Pinpoint the cell where the given text exists, returning its (X, Y) midpoint coordinate. 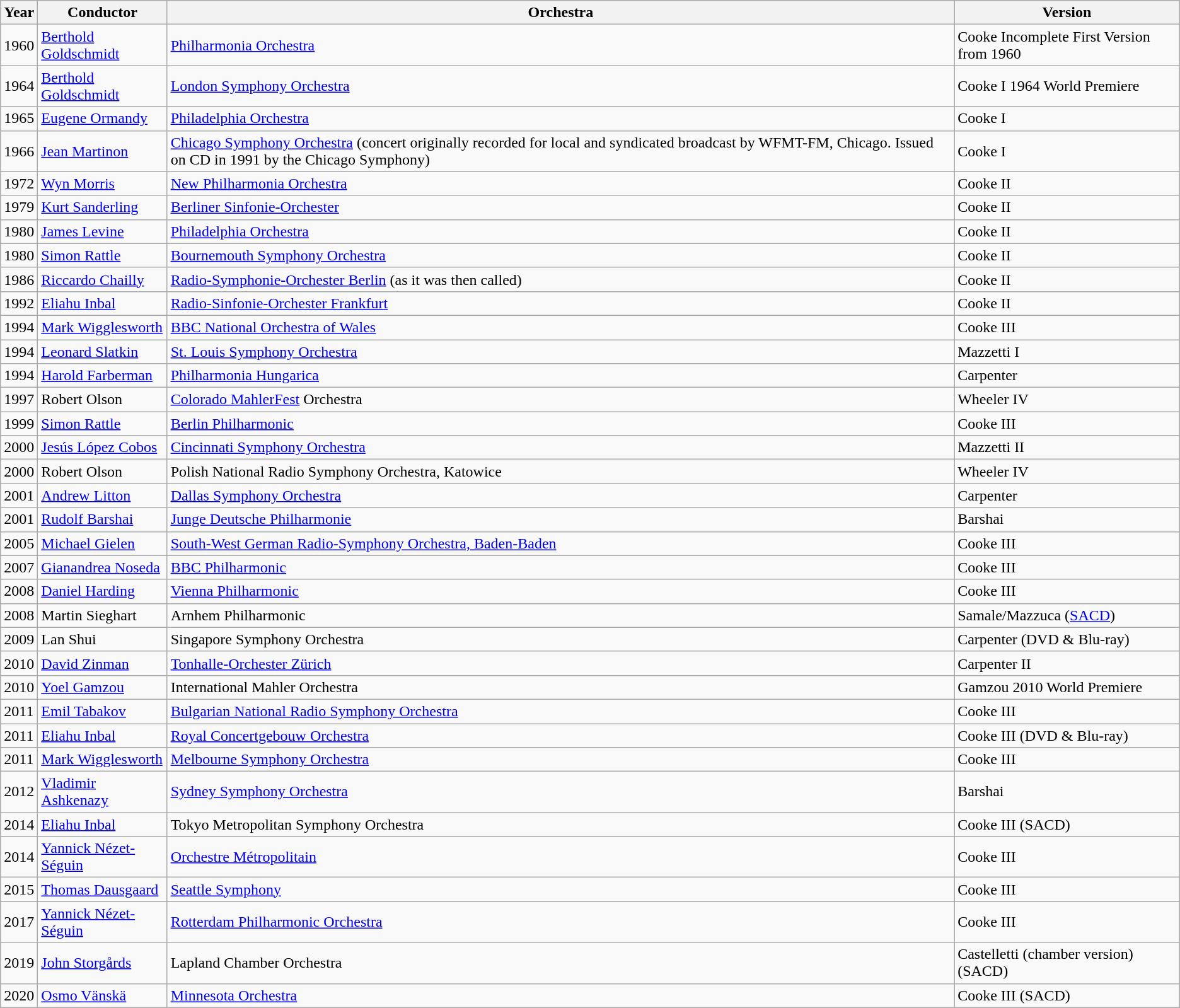
Rotterdam Philharmonic Orchestra (561, 922)
Berlin Philharmonic (561, 424)
Vladimir Ashkenazy (102, 792)
Samale/Mazzuca (SACD) (1067, 615)
Lan Shui (102, 639)
Cincinnati Symphony Orchestra (561, 448)
Year (19, 13)
Tokyo Metropolitan Symphony Orchestra (561, 825)
Conductor (102, 13)
Castelletti (chamber version) (SACD) (1067, 963)
1986 (19, 279)
Melbourne Symphony Orchestra (561, 760)
Jesús López Cobos (102, 448)
2017 (19, 922)
Vienna Philharmonic (561, 591)
Emil Tabakov (102, 711)
Daniel Harding (102, 591)
Seattle Symphony (561, 889)
Yoel Gamzou (102, 687)
Leonard Slatkin (102, 351)
Thomas Dausgaard (102, 889)
Sydney Symphony Orchestra (561, 792)
BBC Philharmonic (561, 567)
St. Louis Symphony Orchestra (561, 351)
Mazzetti I (1067, 351)
1965 (19, 119)
Cooke Incomplete First Version from 1960 (1067, 45)
Orchestre Métropolitain (561, 857)
Philharmonia Orchestra (561, 45)
2019 (19, 963)
Dallas Symphony Orchestra (561, 495)
2007 (19, 567)
Version (1067, 13)
Philharmonia Hungarica (561, 376)
2012 (19, 792)
Tonhalle-Orchester Zürich (561, 663)
International Mahler Orchestra (561, 687)
Royal Concertgebouw Orchestra (561, 736)
1979 (19, 207)
Orchestra (561, 13)
Bournemouth Symphony Orchestra (561, 255)
Gianandrea Noseda (102, 567)
Martin Sieghart (102, 615)
Jean Martinon (102, 151)
2009 (19, 639)
Colorado MahlerFest Orchestra (561, 400)
Kurt Sanderling (102, 207)
Radio-Sinfonie-Orchester Frankfurt (561, 303)
BBC National Orchestra of Wales (561, 327)
1992 (19, 303)
Carpenter II (1067, 663)
Riccardo Chailly (102, 279)
Harold Farberman (102, 376)
1999 (19, 424)
Eugene Ormandy (102, 119)
James Levine (102, 231)
1960 (19, 45)
1972 (19, 183)
Radio-Symphonie-Orchester Berlin (as it was then called) (561, 279)
Minnesota Orchestra (561, 995)
Gamzou 2010 World Premiere (1067, 687)
1966 (19, 151)
2020 (19, 995)
Polish National Radio Symphony Orchestra, Katowice (561, 472)
Cooke III (DVD & Blu-ray) (1067, 736)
1964 (19, 86)
Cooke I 1964 World Premiere (1067, 86)
Michael Gielen (102, 543)
Wyn Morris (102, 183)
Osmo Vänskä (102, 995)
Arnhem Philharmonic (561, 615)
New Philharmonia Orchestra (561, 183)
John Storgårds (102, 963)
Carpenter (DVD & Blu-ray) (1067, 639)
2005 (19, 543)
Junge Deutsche Philharmonie (561, 519)
Berliner Sinfonie-Orchester (561, 207)
London Symphony Orchestra (561, 86)
2015 (19, 889)
Lapland Chamber Orchestra (561, 963)
Mazzetti II (1067, 448)
1997 (19, 400)
Andrew Litton (102, 495)
Rudolf Barshai (102, 519)
Bulgarian National Radio Symphony Orchestra (561, 711)
David Zinman (102, 663)
Singapore Symphony Orchestra (561, 639)
South-West German Radio-Symphony Orchestra, Baden-Baden (561, 543)
